Capture the cell that displays the provided text and extract its (x, y) central coordinate. 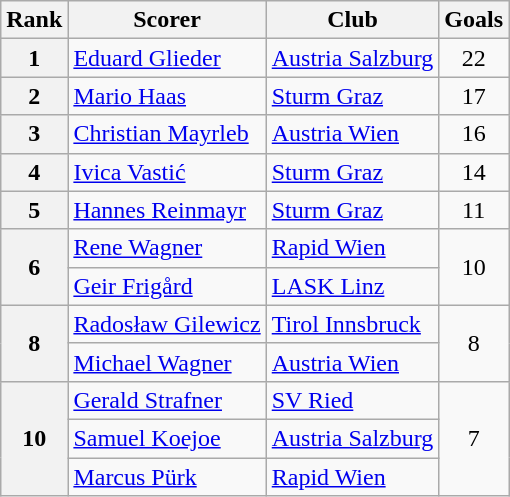
Michael Wagner (167, 362)
Ivica Vastić (167, 172)
5 (34, 210)
Goals (474, 20)
Samuel Koejoe (167, 438)
Eduard Glieder (167, 58)
1 (34, 58)
Club (352, 20)
16 (474, 134)
LASK Linz (352, 286)
Scorer (167, 20)
11 (474, 210)
Rank (34, 20)
22 (474, 58)
Mario Haas (167, 96)
Geir Frigård (167, 286)
Gerald Strafner (167, 400)
Marcus Pürk (167, 477)
7 (474, 438)
14 (474, 172)
2 (34, 96)
Tirol Innsbruck (352, 324)
3 (34, 134)
4 (34, 172)
Hannes Reinmayr (167, 210)
Rene Wagner (167, 248)
SV Ried (352, 400)
Radosław Gilewicz (167, 324)
Christian Mayrleb (167, 134)
17 (474, 96)
6 (34, 267)
